Capture the cell that displays the provided text and extract its [X, Y] central coordinate. 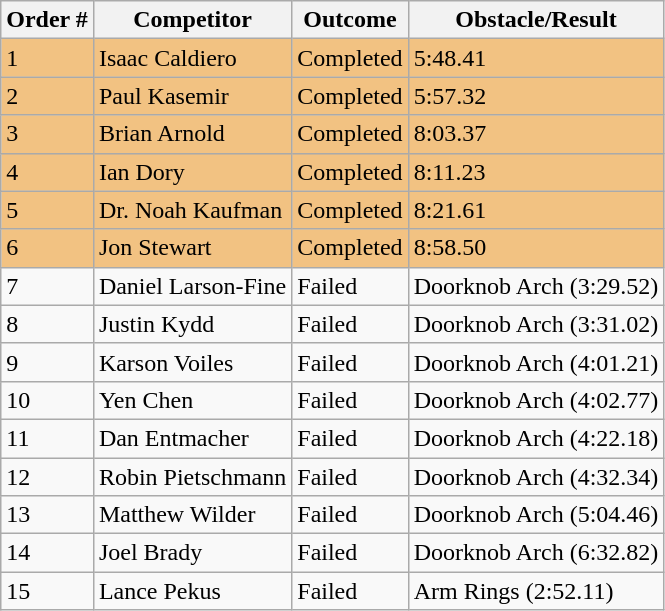
5:48.41 [536, 58]
Brian Arnold [192, 134]
Outcome [350, 20]
9 [48, 362]
Obstacle/Result [536, 20]
8 [48, 324]
8:03.37 [536, 134]
14 [48, 553]
5:57.32 [536, 96]
Lance Pekus [192, 591]
Paul Kasemir [192, 96]
8:11.23 [536, 172]
Doorknob Arch (4:02.77) [536, 400]
Doorknob Arch (4:01.21) [536, 362]
13 [48, 515]
1 [48, 58]
3 [48, 134]
Doorknob Arch (3:29.52) [536, 286]
Matthew Wilder [192, 515]
4 [48, 172]
5 [48, 210]
Doorknob Arch (4:32.34) [536, 477]
Competitor [192, 20]
15 [48, 591]
Daniel Larson-Fine [192, 286]
Justin Kydd [192, 324]
Doorknob Arch (3:31.02) [536, 324]
12 [48, 477]
Yen Chen [192, 400]
10 [48, 400]
6 [48, 248]
7 [48, 286]
11 [48, 438]
8:21.61 [536, 210]
Joel Brady [192, 553]
8:58.50 [536, 248]
Jon Stewart [192, 248]
Arm Rings (2:52.11) [536, 591]
Order # [48, 20]
Doorknob Arch (4:22.18) [536, 438]
Robin Pietschmann [192, 477]
2 [48, 96]
Doorknob Arch (6:32.82) [536, 553]
Isaac Caldiero [192, 58]
Ian Dory [192, 172]
Karson Voiles [192, 362]
Doorknob Arch (5:04.46) [536, 515]
Dan Entmacher [192, 438]
Dr. Noah Kaufman [192, 210]
